Scan for the cell matching the given text and deliver its [x, y] coordinate at center. 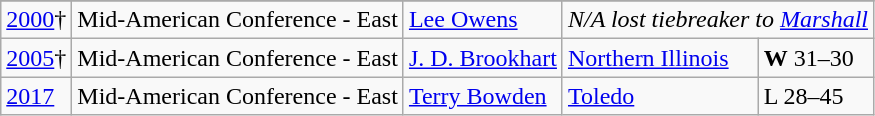
J. D. Brookhart [482, 58]
Northern Illinois [660, 58]
Toledo [660, 96]
W 31–30 [816, 58]
N/A lost tiebreaker to Marshall [718, 20]
2000† [36, 20]
2017 [36, 96]
2005† [36, 58]
Terry Bowden [482, 96]
L 28–45 [816, 96]
Lee Owens [482, 20]
